Provide the (x, y) coordinate of the cell's center where the given text is located.  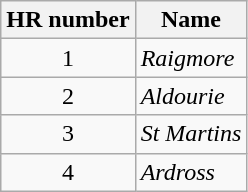
St Martins (191, 134)
2 (68, 96)
Raigmore (191, 58)
HR number (68, 20)
Ardross (191, 172)
4 (68, 172)
3 (68, 134)
Name (191, 20)
1 (68, 58)
Aldourie (191, 96)
